Identify which cell holds the provided text, then report its [X, Y] central coordinate. 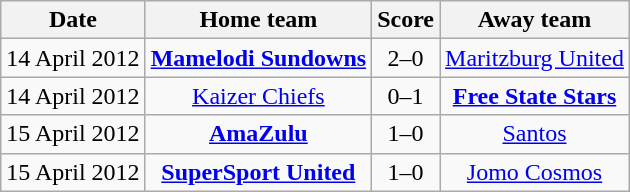
Maritzburg United [535, 58]
Santos [535, 134]
SuperSport United [258, 172]
Away team [535, 20]
Home team [258, 20]
Jomo Cosmos [535, 172]
Mamelodi Sundowns [258, 58]
Score [406, 20]
AmaZulu [258, 134]
Free State Stars [535, 96]
0–1 [406, 96]
2–0 [406, 58]
Kaizer Chiefs [258, 96]
Date [73, 20]
